Output the (x, y) coordinate of the center of the cell containing the given text.  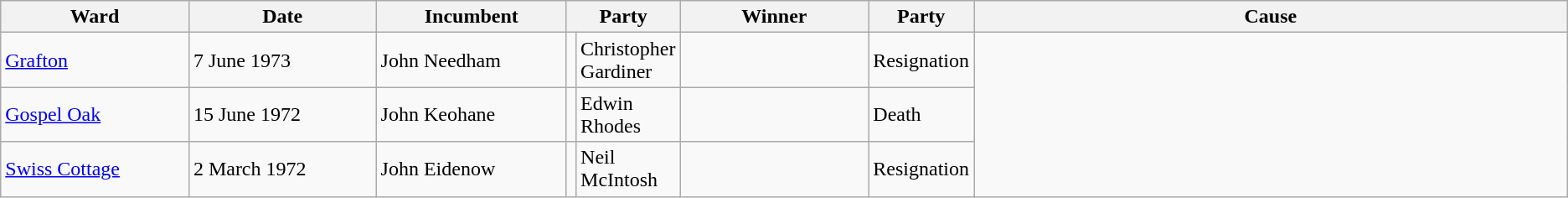
Grafton (95, 60)
Winner (774, 17)
Neil McIntosh (628, 169)
15 June 1972 (282, 114)
Edwin Rhodes (628, 114)
John Needham (471, 60)
Gospel Oak (95, 114)
Date (282, 17)
Cause (1270, 17)
John Eidenow (471, 169)
7 June 1973 (282, 60)
Death (921, 114)
Swiss Cottage (95, 169)
Incumbent (471, 17)
Christopher Gardiner (628, 60)
John Keohane (471, 114)
2 March 1972 (282, 169)
Ward (95, 17)
